Pinpoint the cell where the given text exists, returning its (x, y) midpoint coordinate. 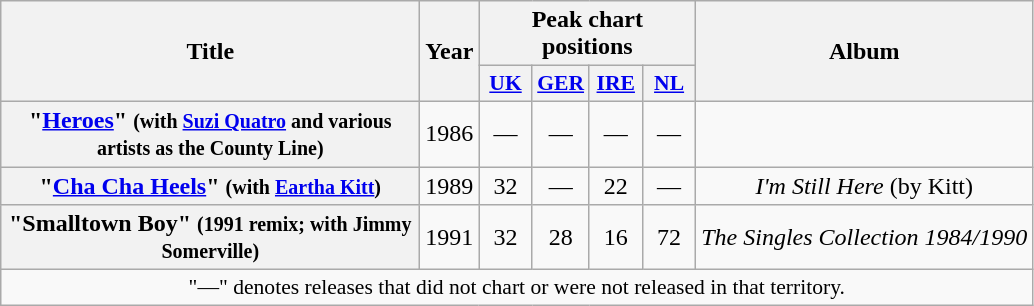
UK (506, 84)
1986 (450, 134)
"Cha Cha Heels" (with Eartha Kitt) (210, 185)
GER (560, 84)
The Singles Collection 1984/1990 (864, 238)
"Heroes" (with Suzi Quatro and various artists as the County Line) (210, 134)
28 (560, 238)
1989 (450, 185)
"Smalltown Boy" (1991 remix; with Jimmy Somerville) (210, 238)
Peak chart positions (588, 34)
Title (210, 52)
IRE (616, 84)
1991 (450, 238)
22 (616, 185)
Year (450, 52)
Album (864, 52)
72 (668, 238)
NL (668, 84)
"—" denotes releases that did not chart or were not released in that territory. (517, 288)
I'm Still Here (by Kitt) (864, 185)
16 (616, 238)
